Search for the cell housing the specified text and yield its [X, Y] center coordinate. 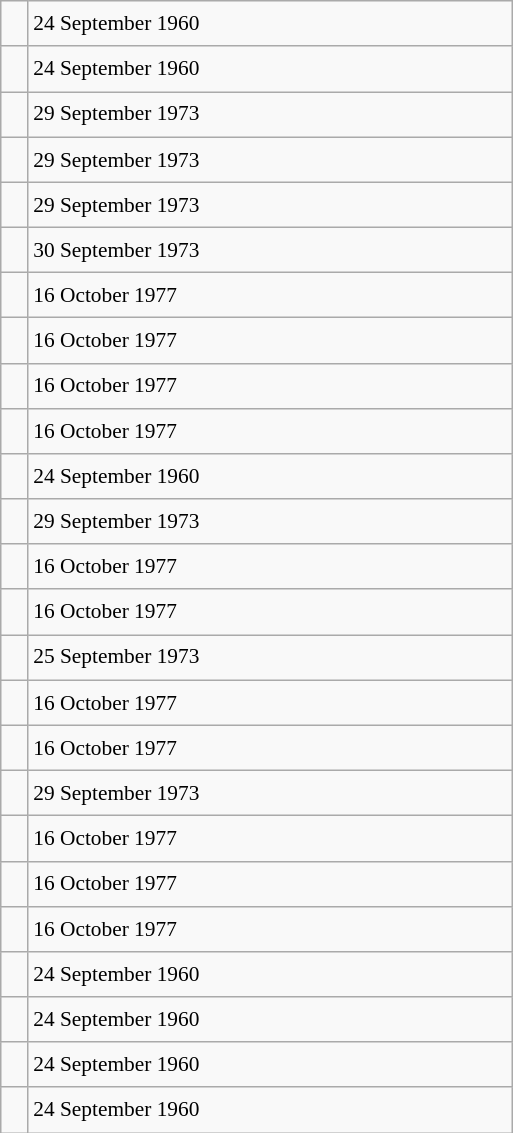
30 September 1973 [270, 250]
25 September 1973 [270, 658]
